Provide the [x, y] coordinate of the cell's center where the given text is located.  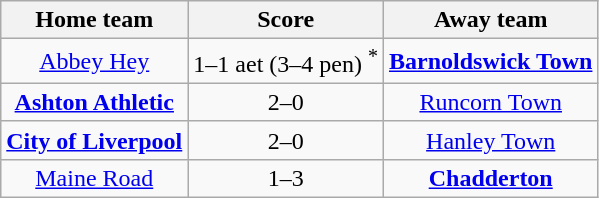
Home team [94, 20]
Maine Road [94, 178]
Barnoldswick Town [490, 62]
Runcorn Town [490, 102]
Ashton Athletic [94, 102]
Chadderton [490, 178]
Away team [490, 20]
Hanley Town [490, 140]
1–3 [286, 178]
Score [286, 20]
City of Liverpool [94, 140]
Abbey Hey [94, 62]
1–1 aet (3–4 pen) * [286, 62]
